Determine the [x, y] coordinate at the center of the cell enclosing the given text.  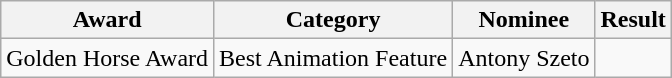
Nominee [524, 20]
Antony Szeto [524, 58]
Result [633, 20]
Award [108, 20]
Category [334, 20]
Golden Horse Award [108, 58]
Best Animation Feature [334, 58]
